Locate the cell with the specified text and output its [x, y] center coordinate. 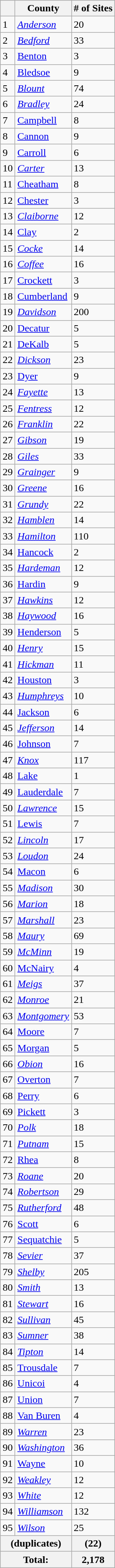
Moore [43, 1032]
Hancock [43, 552]
Franklin [43, 424]
39 [8, 632]
56 [8, 904]
Rhea [43, 1160]
Warren [43, 1431]
Wayne [43, 1463]
Crockett [43, 280]
Decatur [43, 328]
Unicoi [43, 1384]
31 [8, 504]
Sevier [43, 1256]
Weakley [43, 1479]
Humphreys [43, 696]
Hardin [43, 584]
Montgomery [43, 1016]
Hamblen [43, 520]
Smith [43, 1288]
Blount [43, 88]
Jefferson [43, 728]
Hardeman [43, 568]
# of Sites [94, 8]
Washington [43, 1447]
Carter [43, 168]
Loudon [43, 856]
DeKalb [43, 344]
83 [8, 1336]
49 [8, 792]
205 [94, 1272]
Overton [43, 1080]
Lauderdale [43, 792]
Fayette [43, 392]
Stewart [43, 1304]
Bradley [43, 104]
Marion [43, 904]
Pickett [43, 1112]
Claiborne [43, 216]
Total: [36, 1560]
40 [8, 648]
2,178 [94, 1560]
Dickson [43, 360]
Knox [43, 760]
Obion [43, 1064]
41 [8, 664]
78 [8, 1256]
Haywood [43, 616]
Dyer [43, 376]
66 [8, 1064]
Meigs [43, 984]
64 [8, 1032]
Cocke [43, 248]
(22) [94, 1544]
67 [8, 1080]
Williamson [43, 1512]
52 [8, 840]
62 [8, 1000]
57 [8, 920]
Perry [43, 1096]
27 [8, 440]
Polk [43, 1128]
95 [8, 1528]
Macon [43, 872]
132 [94, 1512]
Lake [43, 776]
92 [8, 1479]
Sequatchie [43, 1240]
71 [8, 1144]
26 [8, 424]
60 [8, 968]
Bedford [43, 40]
Marshall [43, 920]
75 [8, 1208]
42 [8, 680]
82 [8, 1320]
Jackson [43, 712]
Sumner [43, 1336]
Trousdale [43, 1368]
Clay [43, 232]
94 [8, 1512]
54 [8, 872]
34 [8, 552]
89 [8, 1431]
Anderson [43, 24]
(duplicates) [36, 1544]
Maury [43, 936]
117 [94, 760]
50 [8, 808]
Van Buren [43, 1415]
72 [8, 1160]
McNairy [43, 968]
65 [8, 1048]
68 [8, 1096]
Robertson [43, 1192]
Davidson [43, 312]
Sullivan [43, 1320]
91 [8, 1463]
70 [8, 1128]
Grundy [43, 504]
35 [8, 568]
76 [8, 1224]
81 [8, 1304]
63 [8, 1016]
Scott [43, 1224]
51 [8, 824]
Henry [43, 648]
Cheatham [43, 184]
Morgan [43, 1048]
Hickman [43, 664]
Cannon [43, 136]
44 [8, 712]
Lawrence [43, 808]
61 [8, 984]
87 [8, 1400]
Roane [43, 1176]
Bledsoe [43, 72]
47 [8, 760]
Grainger [43, 472]
85 [8, 1368]
43 [8, 696]
Putnam [43, 1144]
59 [8, 952]
Gibson [43, 440]
90 [8, 1447]
White [43, 1496]
84 [8, 1352]
Cumberland [43, 296]
Coffee [43, 264]
28 [8, 456]
Wilson [43, 1528]
110 [94, 536]
32 [8, 520]
Johnson [43, 744]
73 [8, 1176]
Lewis [43, 824]
55 [8, 888]
Greene [43, 488]
Lincoln [43, 840]
200 [94, 312]
79 [8, 1272]
86 [8, 1384]
County [43, 8]
Union [43, 1400]
Shelby [43, 1272]
77 [8, 1240]
58 [8, 936]
Carroll [43, 152]
Houston [43, 680]
93 [8, 1496]
Tipton [43, 1352]
80 [8, 1288]
88 [8, 1415]
Benton [43, 56]
Henderson [43, 632]
McMinn [43, 952]
Hamilton [43, 536]
46 [8, 744]
Hawkins [43, 600]
Campbell [43, 120]
Giles [43, 456]
Chester [43, 200]
Fentress [43, 408]
Rutherford [43, 1208]
Monroe [43, 1000]
Madison [43, 888]
